Detect which cell encompasses the target text, then output its [X, Y] center coordinate. 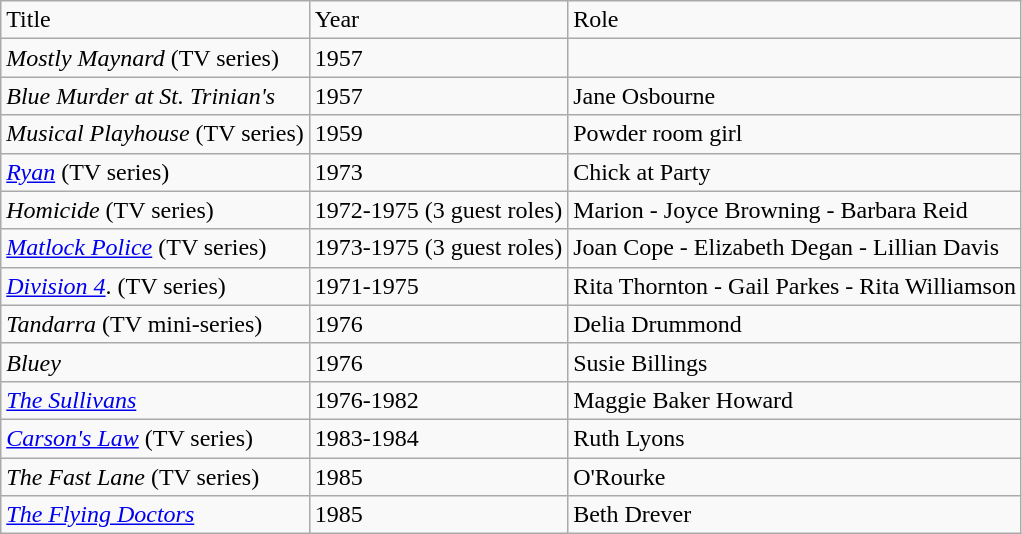
Blue Murder at St. Trinian's [156, 96]
Delia Drummond [795, 324]
1973-1975 (3 guest roles) [438, 248]
1983-1984 [438, 438]
Maggie Baker Howard [795, 400]
Mostly Maynard (TV series) [156, 58]
1972-1975 (3 guest roles) [438, 210]
Matlock Police (TV series) [156, 248]
The Flying Doctors [156, 515]
Beth Drever [795, 515]
1976-1982 [438, 400]
O'Rourke [795, 477]
The Fast Lane (TV series) [156, 477]
1971-1975 [438, 286]
The Sullivans [156, 400]
Joan Cope - Elizabeth Degan - Lillian Davis [795, 248]
Marion - Joyce Browning - Barbara Reid [795, 210]
Tandarra (TV mini-series) [156, 324]
Division 4. (TV series) [156, 286]
Susie Billings [795, 362]
Title [156, 20]
Ruth Lyons [795, 438]
Role [795, 20]
1959 [438, 134]
Rita Thornton - Gail Parkes - Rita Williamson [795, 286]
Year [438, 20]
Jane Osbourne [795, 96]
Homicide (TV series) [156, 210]
Ryan (TV series) [156, 172]
Carson's Law (TV series) [156, 438]
1973 [438, 172]
Musical Playhouse (TV series) [156, 134]
Bluey [156, 362]
Chick at Party [795, 172]
Powder room girl [795, 134]
